Return (x, y) of the center of cell containing provided text 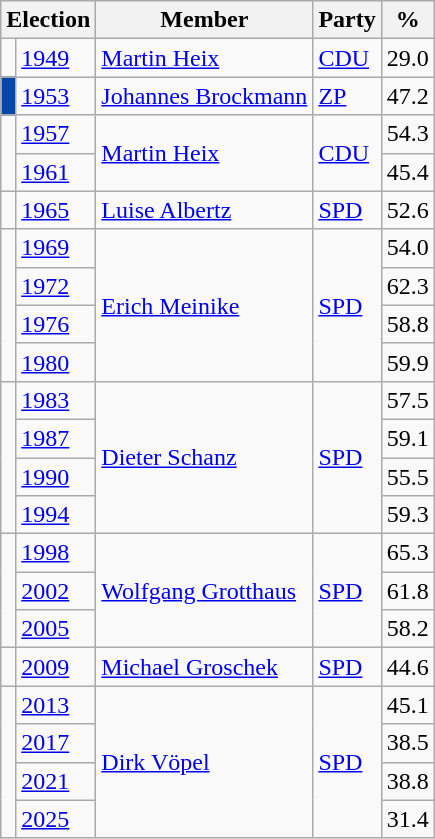
38.8 (408, 781)
65.3 (408, 553)
2017 (56, 743)
2002 (56, 591)
44.6 (408, 667)
2005 (56, 629)
1953 (56, 96)
1983 (56, 400)
1957 (56, 134)
Johannes Brockmann (204, 96)
61.8 (408, 591)
1994 (56, 515)
31.4 (408, 819)
52.6 (408, 210)
45.1 (408, 705)
1972 (56, 286)
1987 (56, 438)
29.0 (408, 58)
Michael Groschek (204, 667)
45.4 (408, 172)
Luise Albertz (204, 210)
Party (347, 20)
2025 (56, 819)
Dieter Schanz (204, 457)
% (408, 20)
1949 (56, 58)
ZP (347, 96)
38.5 (408, 743)
59.1 (408, 438)
59.3 (408, 515)
54.3 (408, 134)
Election (48, 20)
1976 (56, 324)
Erich Meinike (204, 305)
1961 (56, 172)
2013 (56, 705)
58.8 (408, 324)
58.2 (408, 629)
1980 (56, 362)
47.2 (408, 96)
1990 (56, 477)
57.5 (408, 400)
1998 (56, 553)
2009 (56, 667)
1965 (56, 210)
62.3 (408, 286)
59.9 (408, 362)
Dirk Vöpel (204, 762)
Wolfgang Grotthaus (204, 591)
2021 (56, 781)
55.5 (408, 477)
1969 (56, 248)
Member (204, 20)
54.0 (408, 248)
